Output the (X, Y) coordinate of the center of the cell containing the given text.  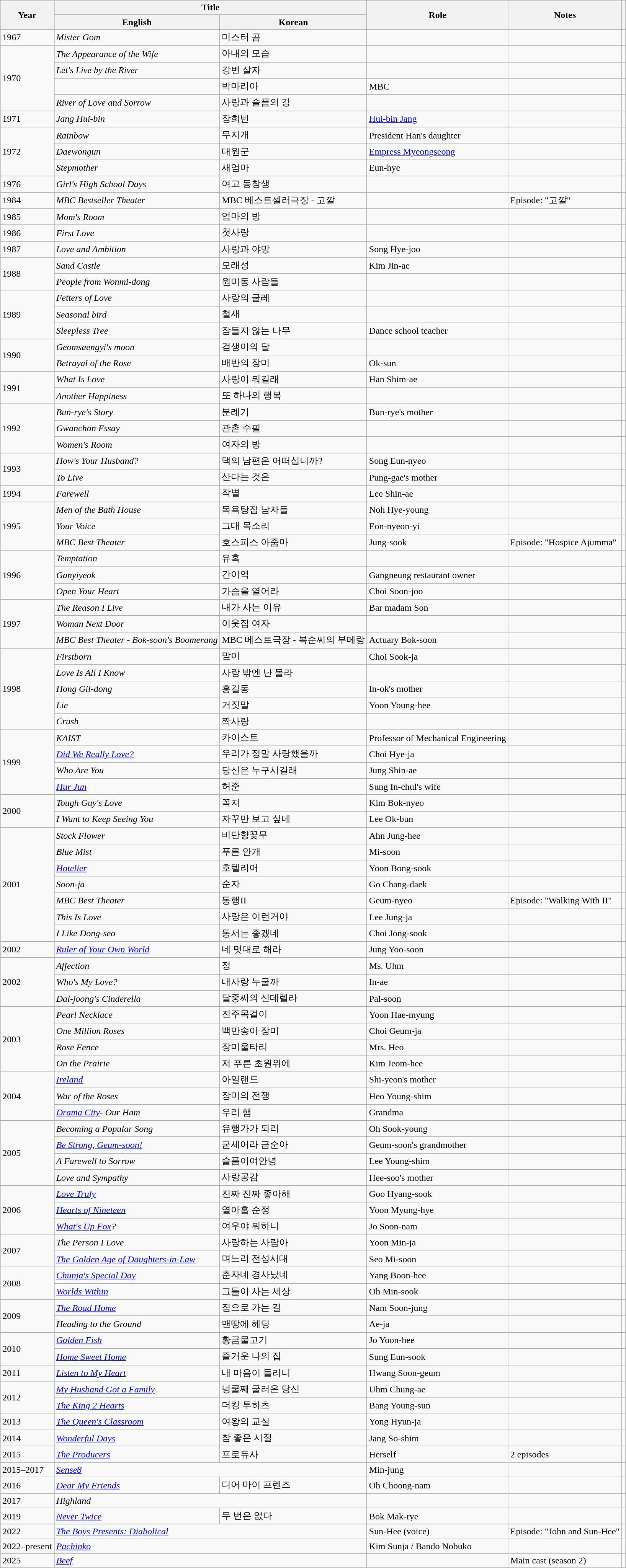
MBC Best Theater - Bok-soon's Boomerang (137, 641)
Golden Fish (137, 1341)
Love and Ambition (137, 249)
Min-jung (437, 1470)
Choi Sook-ja (437, 657)
Yoon Myung-hye (437, 1210)
Seo Mi-soon (437, 1259)
Your Voice (137, 526)
거짓말 (293, 706)
In-ok's mother (437, 689)
Woman Next Door (137, 624)
Mrs. Heo (437, 1048)
사랑공감 (293, 1178)
War of the Roses (137, 1096)
댁의 남편은 어떠십니까? (293, 461)
Drama City- Our Ham (137, 1113)
Oh Min-sook (437, 1292)
Women's Room (137, 445)
유혹 (293, 559)
Sun-Hee (voice) (437, 1532)
동서는 좋겠네 (293, 934)
무지개 (293, 135)
사랑하는 사람아 (293, 1243)
1988 (27, 274)
2001 (27, 884)
사랑과 슬픔의 강 (293, 103)
The Road Home (137, 1308)
Jung Shin-ae (437, 771)
Jo Yoon-hee (437, 1341)
첫사랑 (293, 233)
Gwanchon Essay (137, 429)
정 (293, 966)
1970 (27, 78)
Yoon Min-ja (437, 1243)
Oh Choong-nam (437, 1485)
People from Wonmi-dong (137, 282)
Listen to My Heart (137, 1373)
In-ae (437, 983)
Kim Jin-ae (437, 266)
Noh Hye-young (437, 510)
Temptation (137, 559)
Highland (211, 1501)
Bok Mak-rye (437, 1516)
1972 (27, 152)
Men of the Bath House (137, 510)
Geum-nyeo (437, 901)
간이역 (293, 575)
1993 (27, 469)
당신은 누구시길래 (293, 771)
2011 (27, 1373)
Geum-soon's grandmother (437, 1145)
Song Hye-joo (437, 249)
Pearl Necklace (137, 1015)
Kim Jeom-hee (437, 1064)
Han Shim-ae (437, 380)
며느리 전성시대 (293, 1259)
Wonderful Days (137, 1438)
잠들지 않는 나무 (293, 331)
1991 (27, 388)
1985 (27, 217)
Episode: "Walking With II" (565, 901)
Affection (137, 966)
Shi-yeon's mother (437, 1080)
Bun-rye's Story (137, 412)
Goo Hyang-sook (437, 1194)
Hong Gil-dong (137, 689)
열아홉 순정 (293, 1210)
Gangneung restaurant owner (437, 575)
Empress Myeongseong (437, 152)
Seasonal bird (137, 315)
2015 (27, 1455)
Heading to the Ground (137, 1324)
맏이 (293, 657)
Who Are You (137, 771)
Choi Soon-joo (437, 592)
This Is Love (137, 917)
호스피스 아줌마 (293, 543)
River of Love and Sorrow (137, 103)
Yang Boon-hee (437, 1276)
Uhm Chung-ae (437, 1390)
Worlds Within (137, 1292)
Let's Live by the River (137, 70)
여자의 방 (293, 445)
Professor of Mechanical Engineering (437, 738)
넝쿨째 굴러온 당신 (293, 1390)
Jang So-shim (437, 1438)
우리 햄 (293, 1113)
1976 (27, 184)
관촌 수필 (293, 429)
Choi Jong-sook (437, 934)
2005 (27, 1153)
사랑이 뭐길래 (293, 380)
Pung-gae's mother (437, 478)
사랑은 이런거야 (293, 917)
Episode: "John and Sun-Hee" (565, 1532)
I Like Dong-seo (137, 934)
유행가가 되리 (293, 1129)
집으로 가는 길 (293, 1308)
2010 (27, 1348)
달중씨의 신데렐라 (293, 999)
Grandma (437, 1113)
I Want to Keep Seeing You (137, 820)
호텔리어 (293, 869)
여우야 뭐하니 (293, 1227)
MBC Bestseller Theater (137, 200)
Role (437, 15)
사랑의 굴레 (293, 298)
KAIST (137, 738)
Sand Castle (137, 266)
Be Strong, Geum-soon! (137, 1145)
Main cast (season 2) (565, 1561)
2022 (27, 1532)
2000 (27, 811)
Korean (293, 22)
Never Twice (137, 1516)
Becoming a Popular Song (137, 1129)
Open Your Heart (137, 592)
MBC 베스트셀러극장 - 고깔 (293, 200)
Geomsaengyi's moon (137, 347)
2008 (27, 1283)
The King 2 Hearts (137, 1406)
순자 (293, 885)
Oh Sook-young (437, 1129)
Jung-sook (437, 543)
Betrayal of the Rose (137, 363)
Fetters of Love (137, 298)
2012 (27, 1397)
Mom's Room (137, 217)
강변 살자 (293, 70)
대원군 (293, 152)
1998 (27, 689)
짝사랑 (293, 722)
박마리아 (293, 86)
홍길동 (293, 689)
2016 (27, 1485)
Stepmother (137, 168)
그대 목소리 (293, 526)
MBC (437, 86)
아일랜드 (293, 1080)
꼭지 (293, 803)
이웃집 여자 (293, 624)
사랑 밖엔 난 몰라 (293, 673)
두 번은 없다 (293, 1516)
2017 (27, 1501)
Lee Ok-bun (437, 820)
Hui-bin Jang (437, 119)
Ae-ja (437, 1324)
A Farewell to Sorrow (137, 1162)
맨땅에 헤딩 (293, 1324)
Lee Jung-ja (437, 917)
Love Is All I Know (137, 673)
Firstborn (137, 657)
목욕탕집 남자들 (293, 510)
작별 (293, 494)
The Reason I Live (137, 608)
What's Up Fox? (137, 1227)
One Million Roses (137, 1031)
배반의 장미 (293, 363)
원미동 사람들 (293, 282)
내 마음이 들리니 (293, 1373)
2009 (27, 1316)
1990 (27, 355)
장미의 전쟁 (293, 1096)
Jung Yoo-soon (437, 950)
1967 (27, 37)
동행II (293, 901)
Hearts of Nineteen (137, 1210)
2007 (27, 1250)
1987 (27, 249)
슬픔이여안녕 (293, 1162)
디어 마이 프렌즈 (293, 1485)
참 좋은 시절 (293, 1438)
Bun-rye's mother (437, 412)
MBC 베스트극장 - 복순씨의 부메랑 (293, 641)
1996 (27, 575)
Notes (565, 15)
Girl's High School Days (137, 184)
Mister Gom (137, 37)
Stock Flower (137, 836)
우리가 정말 사랑했을까 (293, 755)
1997 (27, 624)
The Queen's Classroom (137, 1422)
Kim Sunja / Bando Nobuko (437, 1546)
Hotelier (137, 869)
또 하나의 행복 (293, 396)
2019 (27, 1516)
Year (27, 15)
더킹 투하츠 (293, 1406)
아내의 모습 (293, 54)
The Boys Presents: Diabolical (211, 1532)
What Is Love (137, 380)
프로듀사 (293, 1455)
모래성 (293, 266)
2022–present (27, 1546)
Ms. Uhm (437, 966)
Choi Hye-ja (437, 755)
Lee Shin-ae (437, 494)
1971 (27, 119)
1999 (27, 762)
2013 (27, 1422)
Song Eun-nyeo (437, 461)
2003 (27, 1039)
2 episodes (565, 1455)
가슴을 열어라 (293, 592)
즐거운 나의 집 (293, 1357)
분례기 (293, 412)
장희빈 (293, 119)
자꾸만 보고 싶네 (293, 820)
2006 (27, 1210)
2004 (27, 1096)
Bang Young-sun (437, 1406)
진주목걸이 (293, 1015)
Sleepless Tree (137, 331)
1989 (27, 315)
1995 (27, 526)
Yong Hyun-ja (437, 1422)
Farewell (137, 494)
푸른 안개 (293, 852)
Pal-soon (437, 999)
Rose Fence (137, 1048)
Ok-sun (437, 363)
Kim Bok-nyeo (437, 803)
1984 (27, 200)
Sung In-chul's wife (437, 787)
엄마의 방 (293, 217)
Home Sweet Home (137, 1357)
Hwang Soon-geum (437, 1373)
미스터 곰 (293, 37)
President Han's daughter (437, 135)
Soon-ja (137, 885)
Hur Jun (137, 787)
장미울타리 (293, 1048)
검생이의 달 (293, 347)
The Producers (137, 1455)
Tough Guy's Love (137, 803)
Ganyiyeok (137, 575)
Episode: "Hospice Ajumma" (565, 543)
Ireland (137, 1080)
Yoon Hae-myung (437, 1015)
춘자네 경사났네 (293, 1276)
Love and Sympathy (137, 1178)
여왕의 교실 (293, 1422)
How's Your Husband? (137, 461)
On the Prairie (137, 1064)
Episode: "고깔" (565, 200)
Mi-soon (437, 852)
Chunja's Special Day (137, 1276)
철새 (293, 315)
Ahn Jung-hee (437, 836)
비단향꽃무 (293, 836)
Daewongun (137, 152)
Title (211, 8)
Hee-soo's mother (437, 1178)
진짜 진짜 좋아해 (293, 1194)
Jang Hui-bin (137, 119)
Choi Geum-ja (437, 1031)
새엄마 (293, 168)
Sung Eun-sook (437, 1357)
1992 (27, 429)
굳세어라 금순아 (293, 1145)
저 푸른 초원위에 (293, 1064)
Bar madam Son (437, 608)
Ruler of Your Own World (137, 950)
The Golden Age of Daughters-in-Law (137, 1259)
1994 (27, 494)
황금물고기 (293, 1341)
2015–2017 (27, 1470)
Pachinko (211, 1546)
그들이 사는 세상 (293, 1292)
Eun-hye (437, 168)
허준 (293, 787)
Lee Young-shim (437, 1162)
Sense8 (211, 1470)
사랑과 야망 (293, 249)
Beef (211, 1561)
Yoon Young-hee (437, 706)
Nam Soon-jung (437, 1308)
Dance school teacher (437, 331)
Eon-nyeon-yi (437, 526)
Heo Young-shim (437, 1096)
Did We Really Love? (137, 755)
2014 (27, 1438)
내사랑 누굴까 (293, 983)
The Person I Love (137, 1243)
여고 동창생 (293, 184)
Actuary Bok-soon (437, 641)
Lie (137, 706)
Rainbow (137, 135)
Dal-joong's Cinderella (137, 999)
To Live (137, 478)
Another Happiness (137, 396)
산다는 것은 (293, 478)
Go Chang-daek (437, 885)
카이스트 (293, 738)
Blue Mist (137, 852)
Herself (437, 1455)
Dear My Friends (137, 1485)
Love Truly (137, 1194)
Jo Soon-nam (437, 1227)
My Husband Got a Family (137, 1390)
First Love (137, 233)
1986 (27, 233)
Who's My Love? (137, 983)
백만송이 장미 (293, 1031)
Yoon Bong-sook (437, 869)
2025 (27, 1561)
Crush (137, 722)
내가 사는 이유 (293, 608)
The Appearance of the Wife (137, 54)
네 멋대로 해라 (293, 950)
English (137, 22)
